Scan for the cell matching the given text and deliver its [X, Y] coordinate at center. 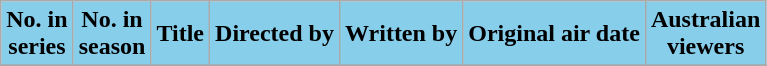
Australianviewers [705, 34]
Directed by [275, 34]
Written by [400, 34]
No. inseason [112, 34]
No. inseries [37, 34]
Original air date [554, 34]
Title [180, 34]
